Search for the cell housing the specified text and yield its [X, Y] center coordinate. 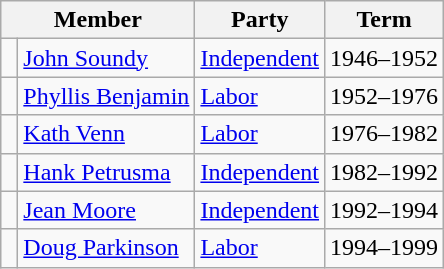
1982–1992 [384, 172]
Hank Petrusma [106, 172]
Kath Venn [106, 134]
Phyllis Benjamin [106, 96]
1976–1982 [384, 134]
Doug Parkinson [106, 248]
Jean Moore [106, 210]
Term [384, 20]
Party [260, 20]
1994–1999 [384, 248]
1992–1994 [384, 210]
1952–1976 [384, 96]
1946–1952 [384, 58]
John Soundy [106, 58]
Member [98, 20]
